Search for the cell housing the specified text and yield its (X, Y) center coordinate. 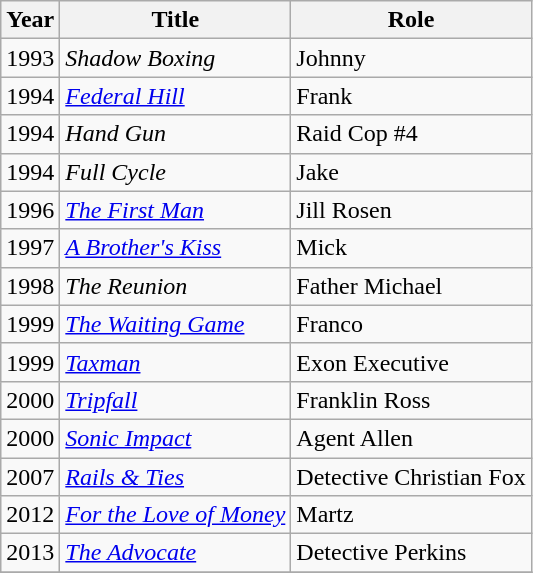
Johnny (411, 58)
The First Man (176, 210)
Jake (411, 172)
Title (176, 20)
1993 (30, 58)
Exon Executive (411, 362)
Franklin Ross (411, 400)
Mick (411, 248)
1997 (30, 248)
Raid Cop #4 (411, 134)
Detective Perkins (411, 553)
Agent Allen (411, 438)
Sonic Impact (176, 438)
Father Michael (411, 286)
Jill Rosen (411, 210)
Role (411, 20)
1998 (30, 286)
The Reunion (176, 286)
Rails & Ties (176, 477)
For the Love of Money (176, 515)
Taxman (176, 362)
The Waiting Game (176, 324)
Shadow Boxing (176, 58)
2012 (30, 515)
1996 (30, 210)
The Advocate (176, 553)
Tripfall (176, 400)
Detective Christian Fox (411, 477)
A Brother's Kiss (176, 248)
Franco (411, 324)
Martz (411, 515)
Federal Hill (176, 96)
Frank (411, 96)
2007 (30, 477)
Hand Gun (176, 134)
2013 (30, 553)
Year (30, 20)
Full Cycle (176, 172)
